Search for the cell housing the specified text and yield its (x, y) center coordinate. 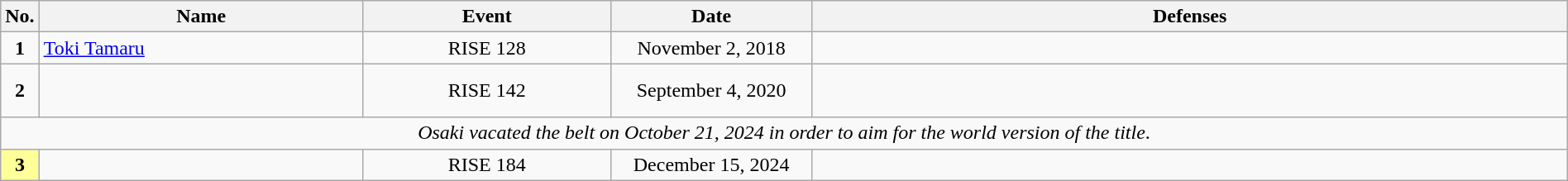
December 15, 2024 (711, 164)
RISE 184 (486, 164)
Osaki vacated the belt on October 21, 2024 in order to aim for the world version of the title. (784, 133)
Date (711, 17)
Event (486, 17)
2 (20, 91)
3 (20, 164)
1 (20, 48)
November 2, 2018 (711, 48)
RISE 142 (486, 91)
No. (20, 17)
Toki Tamaru (201, 48)
Name (201, 17)
RISE 128 (486, 48)
September 4, 2020 (711, 91)
Defenses (1189, 17)
